Return the [X, Y] coordinate for the center point of the cell that contains the specified text.  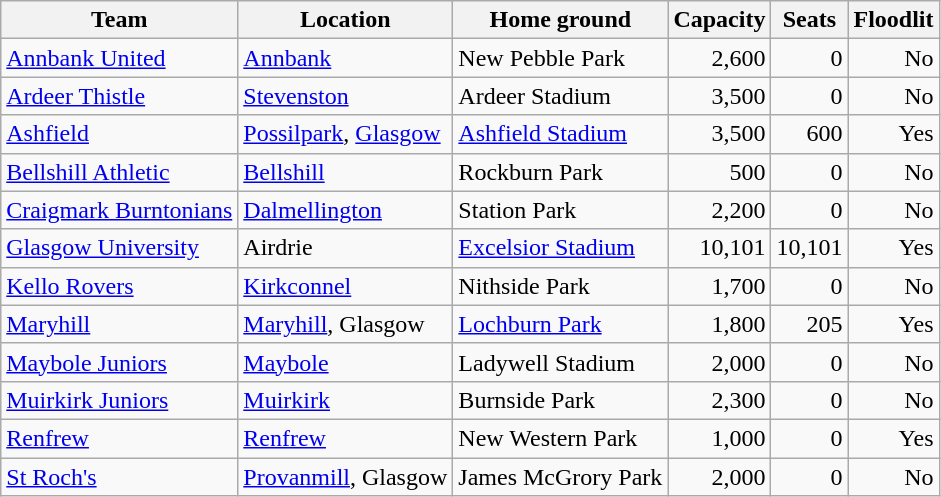
Rockburn Park [560, 172]
Seats [810, 20]
Lochburn Park [560, 324]
Bellshill [346, 172]
Ashfield Stadium [560, 134]
Ashfield [120, 134]
Annbank United [120, 58]
Glasgow University [120, 248]
Station Park [560, 210]
Bellshill Athletic [120, 172]
Kello Rovers [120, 286]
Airdrie [346, 248]
205 [810, 324]
Home ground [560, 20]
Ladywell Stadium [560, 362]
Maybole [346, 362]
Maryhill [120, 324]
Nithside Park [560, 286]
Floodlit [894, 20]
Ardeer Thistle [120, 96]
New Western Park [560, 438]
2,200 [720, 210]
2,300 [720, 400]
2,600 [720, 58]
1,000 [720, 438]
500 [720, 172]
Burnside Park [560, 400]
Ardeer Stadium [560, 96]
1,700 [720, 286]
New Pebble Park [560, 58]
Muirkirk Juniors [120, 400]
Provanmill, Glasgow [346, 477]
Craigmark Burntonians [120, 210]
Location [346, 20]
Stevenston [346, 96]
Dalmellington [346, 210]
St Roch's [120, 477]
Excelsior Stadium [560, 248]
Team [120, 20]
Muirkirk [346, 400]
Possilpark, Glasgow [346, 134]
600 [810, 134]
Capacity [720, 20]
Annbank [346, 58]
James McGrory Park [560, 477]
1,800 [720, 324]
Maybole Juniors [120, 362]
Maryhill, Glasgow [346, 324]
Kirkconnel [346, 286]
